Provide the (x, y) coordinate of the cell's center where the given text is located.  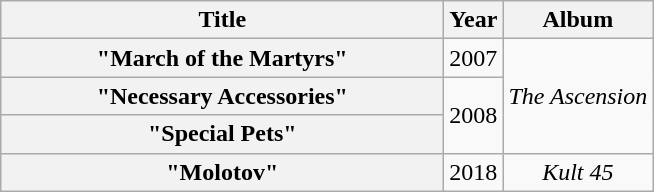
"Necessary Accessories" (222, 96)
"Special Pets" (222, 134)
Title (222, 20)
Year (474, 20)
"March of the Martyrs" (222, 58)
Album (578, 20)
"Molotov" (222, 172)
The Ascension (578, 96)
2008 (474, 115)
2018 (474, 172)
Kult 45 (578, 172)
2007 (474, 58)
